Locate the cell with the specified text and output its (x, y) center coordinate. 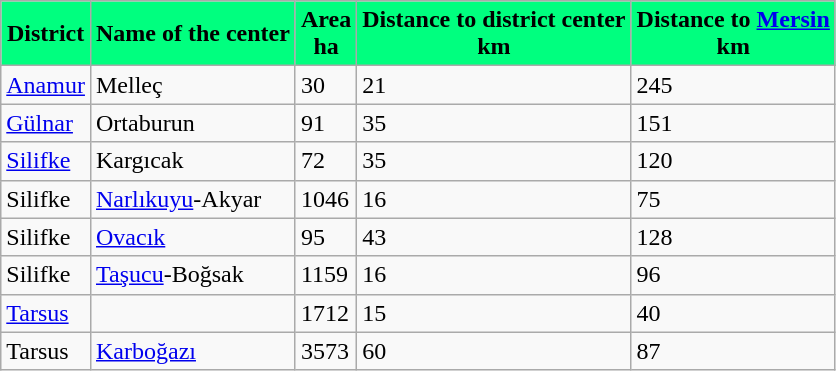
43 (494, 237)
Narlıkuyu-Akyar (192, 199)
30 (326, 85)
120 (733, 161)
95 (326, 237)
21 (494, 85)
Distance to district center km (494, 34)
75 (733, 199)
245 (733, 85)
1046 (326, 199)
1159 (326, 275)
Distance to Mersin km (733, 34)
72 (326, 161)
60 (494, 351)
District (46, 34)
151 (733, 123)
128 (733, 237)
3573 (326, 351)
Karboğazı (192, 351)
Ovacık (192, 237)
Name of the center (192, 34)
Anamur (46, 85)
1712 (326, 313)
Ortaburun (192, 123)
Gülnar (46, 123)
Kargıcak (192, 161)
96 (733, 275)
Taşucu-Boğsak (192, 275)
Area ha (326, 34)
87 (733, 351)
15 (494, 313)
40 (733, 313)
Melleç (192, 85)
91 (326, 123)
